Return (X, Y) of the center of cell containing provided text 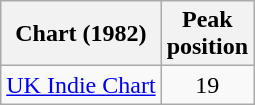
Chart (1982) (81, 34)
UK Indie Chart (81, 85)
19 (207, 85)
Peakposition (207, 34)
